Scan for the cell matching the given text and deliver its (x, y) coordinate at center. 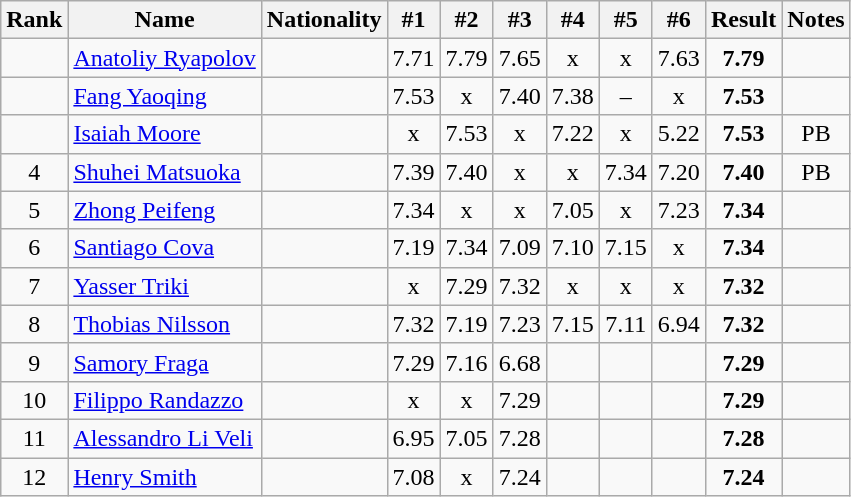
Alessandro Li Veli (164, 438)
Isaiah Moore (164, 134)
10 (34, 400)
7.71 (414, 58)
7.39 (414, 172)
7.20 (678, 172)
12 (34, 477)
5.22 (678, 134)
Santiago Cova (164, 248)
6 (34, 248)
Henry Smith (164, 477)
7.11 (626, 324)
5 (34, 210)
7.38 (572, 96)
– (626, 96)
Zhong Peifeng (164, 210)
Anatoliy Ryapolov (164, 58)
#4 (572, 20)
Nationality (324, 20)
6.68 (520, 362)
Result (743, 20)
Notes (816, 20)
#2 (466, 20)
9 (34, 362)
#3 (520, 20)
4 (34, 172)
7.63 (678, 58)
7.10 (572, 248)
7.08 (414, 477)
7.16 (466, 362)
6.94 (678, 324)
11 (34, 438)
Shuhei Matsuoka (164, 172)
8 (34, 324)
7.22 (572, 134)
Rank (34, 20)
7.09 (520, 248)
#5 (626, 20)
Yasser Triki (164, 286)
7 (34, 286)
Filippo Randazzo (164, 400)
6.95 (414, 438)
Thobias Nilsson (164, 324)
Name (164, 20)
Fang Yaoqing (164, 96)
7.65 (520, 58)
#6 (678, 20)
#1 (414, 20)
Samory Fraga (164, 362)
